Output the (X, Y) coordinate of the center of the cell containing the given text.  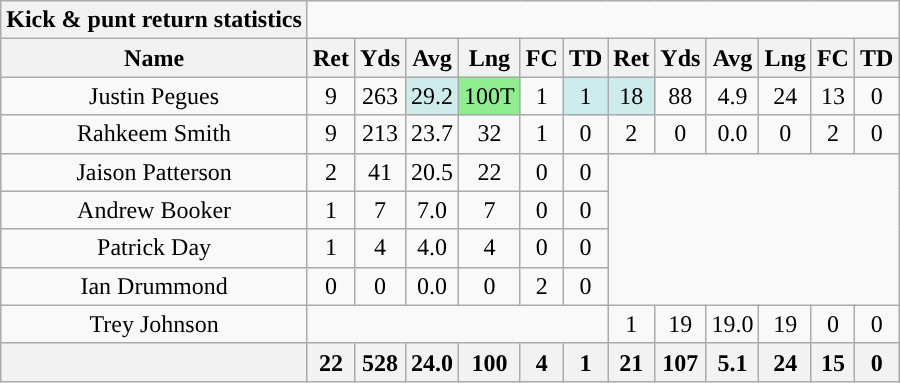
24.0 (432, 362)
Trey Johnson (154, 324)
7.0 (432, 210)
100T (490, 96)
Jaison Patterson (154, 172)
107 (680, 362)
19.0 (732, 324)
Ian Drummond (154, 286)
21 (632, 362)
213 (380, 134)
4.9 (732, 96)
Name (154, 58)
88 (680, 96)
15 (832, 362)
23.7 (432, 134)
20.5 (432, 172)
32 (490, 134)
41 (380, 172)
528 (380, 362)
Patrick Day (154, 248)
5.1 (732, 362)
13 (832, 96)
263 (380, 96)
18 (632, 96)
Justin Pegues (154, 96)
4.0 (432, 248)
Rahkeem Smith (154, 134)
29.2 (432, 96)
100 (490, 362)
Andrew Booker (154, 210)
Kick & punt return statistics (154, 20)
